Provide the [x, y] coordinate of the cell's center where the given text is located.  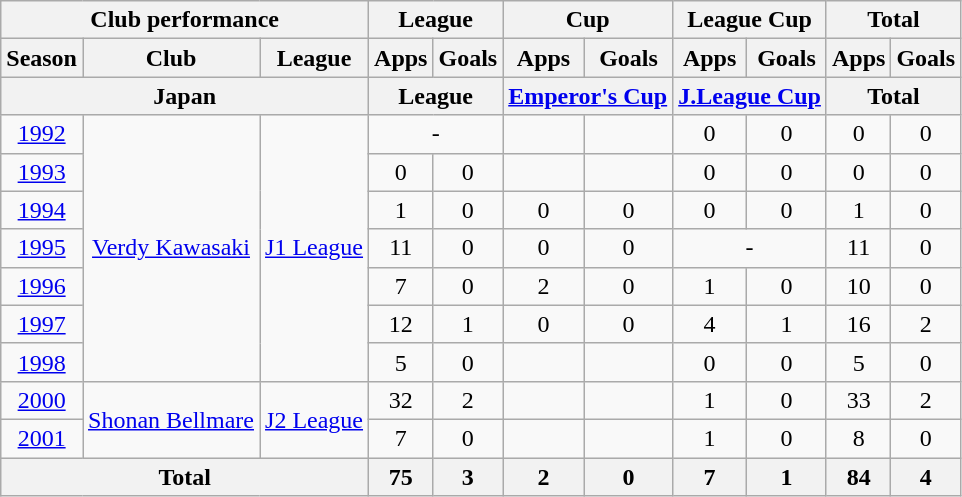
Season [42, 58]
J2 League [314, 419]
Cup [588, 20]
Club performance [185, 20]
32 [401, 400]
16 [858, 324]
10 [858, 286]
J.League Cup [750, 96]
2001 [42, 438]
2000 [42, 400]
84 [858, 477]
Emperor's Cup [588, 96]
75 [401, 477]
League Cup [750, 20]
8 [858, 438]
1992 [42, 134]
33 [858, 400]
1997 [42, 324]
Club [170, 58]
1994 [42, 210]
3 [468, 477]
1993 [42, 172]
12 [401, 324]
1998 [42, 362]
Japan [185, 96]
1996 [42, 286]
Verdy Kawasaki [170, 248]
Shonan Bellmare [170, 419]
J1 League [314, 248]
1995 [42, 248]
